Return the [x, y] coordinate for the center point of the cell that contains the specified text.  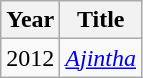
Ajintha [101, 58]
Year [30, 20]
Title [101, 20]
2012 [30, 58]
